Extract the (X, Y) coordinate from the center of the cell holding the provided text.  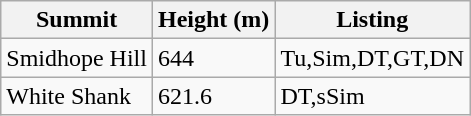
Height (m) (213, 20)
DT,sSim (372, 96)
621.6 (213, 96)
Smidhope Hill (77, 58)
Listing (372, 20)
White Shank (77, 96)
Tu,Sim,DT,GT,DN (372, 58)
644 (213, 58)
Summit (77, 20)
